Output the [x, y] coordinate of the center of the cell containing the given text.  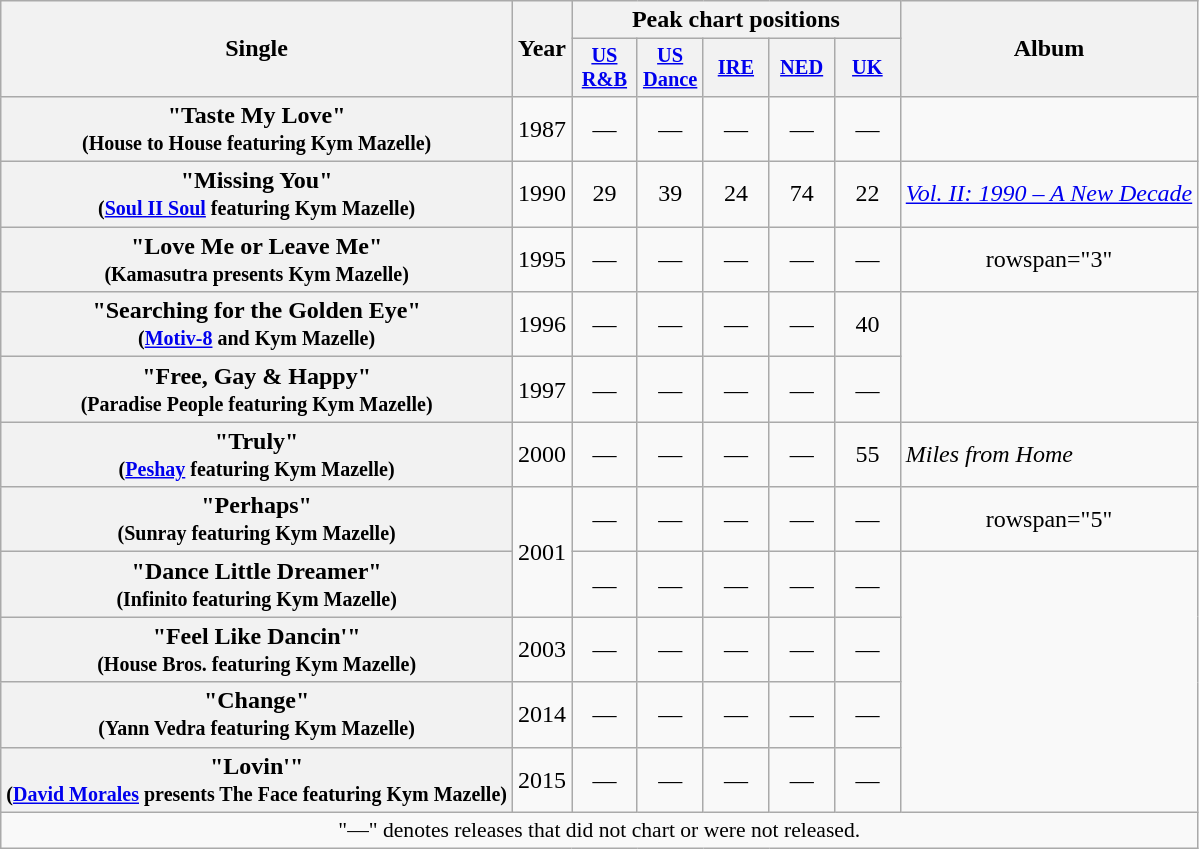
1987 [542, 128]
29 [605, 194]
1996 [542, 324]
24 [736, 194]
"Taste My Love" (House to House featuring Kym Mazelle) [257, 128]
USR&B [605, 68]
"Lovin'" (David Morales presents The Face featuring Kym Mazelle) [257, 780]
55 [868, 454]
74 [802, 194]
2015 [542, 780]
Single [257, 49]
"Truly" (Peshay featuring Kym Mazelle) [257, 454]
"Change" (Yann Vedra featuring Kym Mazelle) [257, 714]
Peak chart positions [736, 20]
IRE [736, 68]
2001 [542, 552]
Year [542, 49]
"—" denotes releases that did not chart or were not released. [600, 830]
39 [670, 194]
USDance [670, 68]
"Missing You" (Soul II Soul featuring Kym Mazelle) [257, 194]
Vol. II: 1990 – A New Decade [1048, 194]
rowspan="3" [1048, 260]
"Free, Gay & Happy" (Paradise People featuring Kym Mazelle) [257, 390]
1995 [542, 260]
"Feel Like Dancin'" (House Bros. featuring Kym Mazelle) [257, 650]
"Dance Little Dreamer" (Infinito featuring Kym Mazelle) [257, 584]
1997 [542, 390]
"Searching for the Golden Eye" (Motiv-8 and Kym Mazelle) [257, 324]
2000 [542, 454]
40 [868, 324]
UK [868, 68]
Album [1048, 49]
1990 [542, 194]
2014 [542, 714]
Miles from Home [1048, 454]
"Love Me or Leave Me" (Kamasutra presents Kym Mazelle) [257, 260]
2003 [542, 650]
"Perhaps" (Sunray featuring Kym Mazelle) [257, 520]
22 [868, 194]
rowspan="5" [1048, 520]
NED [802, 68]
